Scan for the cell matching the given text and deliver its (x, y) coordinate at center. 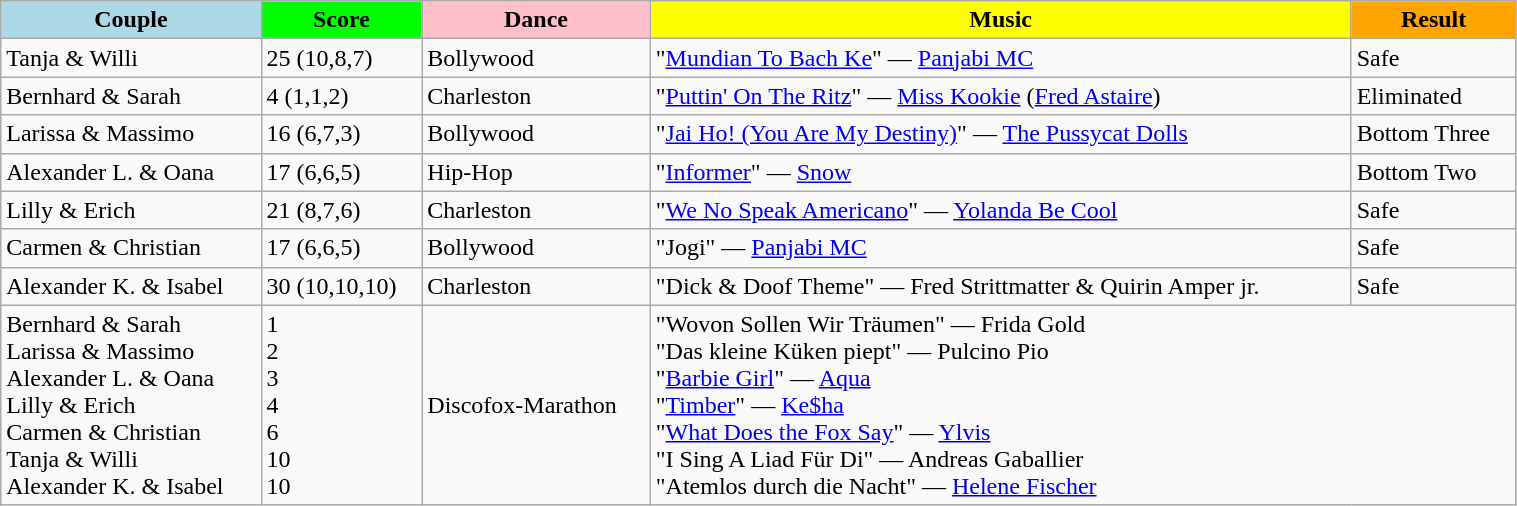
Lilly & Erich (131, 210)
Result (1434, 20)
Couple (131, 20)
Tanja & Willi (131, 58)
"Jogi" — Panjabi MC (1000, 248)
16 (6,7,3) (342, 134)
Bottom Two (1434, 172)
"Dick & Doof Theme" — Fred Strittmatter & Quirin Amper jr. (1000, 286)
21 (8,7,6) (342, 210)
"Informer" — Snow (1000, 172)
Hip-Hop (536, 172)
25 (10,8,7) (342, 58)
4 (1,1,2) (342, 96)
Music (1000, 20)
"We No Speak Americano" — Yolanda Be Cool (1000, 210)
Alexander K. & Isabel (131, 286)
Discofox-Marathon (536, 405)
Score (342, 20)
Larissa & Massimo (131, 134)
Bernhard & Sarah Larissa & Massimo Alexander L. & Oana Lilly & Erich Carmen & Christian Tanja & Willi Alexander K. & Isabel (131, 405)
Dance (536, 20)
"Mundian To Bach Ke" — Panjabi MC (1000, 58)
Alexander L. & Oana (131, 172)
30 (10,10,10) (342, 286)
Carmen & Christian (131, 248)
123461010 (342, 405)
Eliminated (1434, 96)
Bernhard & Sarah (131, 96)
Bottom Three (1434, 134)
"Puttin' On The Ritz" — Miss Kookie (Fred Astaire) (1000, 96)
"Jai Ho! (You Are My Destiny)" — The Pussycat Dolls (1000, 134)
